Search for the cell housing the specified text and yield its (X, Y) center coordinate. 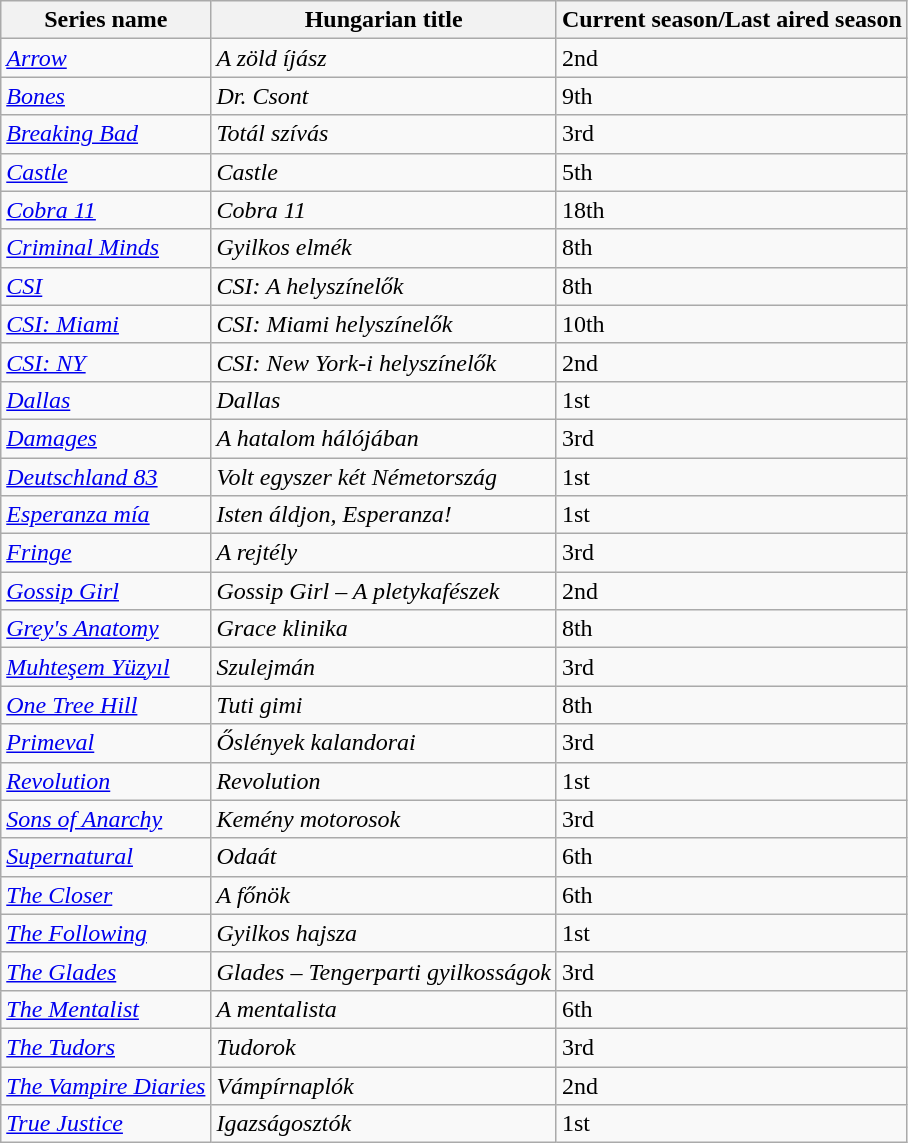
CSI: NY (106, 362)
A főnök (384, 895)
Gossip Girl – A pletykafészek (384, 591)
CSI: Miami helyszínelők (384, 324)
CSI (106, 286)
CSI: A helyszínelők (384, 286)
The Glades (106, 971)
18th (732, 210)
Gossip Girl (106, 591)
Arrow (106, 58)
CSI: Miami (106, 324)
Grace klinika (384, 629)
Grey's Anatomy (106, 629)
The Mentalist (106, 1009)
Őslények kalandorai (384, 743)
One Tree Hill (106, 705)
9th (732, 96)
Szulejmán (384, 667)
True Justice (106, 1124)
Tuti gimi (384, 705)
Breaking Bad (106, 134)
Series name (106, 20)
Criminal Minds (106, 248)
Kemény motorosok (384, 819)
Deutschland 83 (106, 477)
5th (732, 172)
Sons of Anarchy (106, 819)
Fringe (106, 553)
The Tudors (106, 1047)
A mentalista (384, 1009)
Vámpírnaplók (384, 1085)
Supernatural (106, 857)
10th (732, 324)
Tudorok (384, 1047)
Bones (106, 96)
Muhteşem Yüzyıl (106, 667)
Current season/Last aired season (732, 20)
Glades – Tengerparti gyilkosságok (384, 971)
Volt egyszer két Németország (384, 477)
Damages (106, 438)
A rejtély (384, 553)
Primeval (106, 743)
A hatalom hálójában (384, 438)
Totál szívás (384, 134)
A zöld íjász (384, 58)
Esperanza mía (106, 515)
Igazságosztók (384, 1124)
Dr. Csont (384, 96)
Odaát (384, 857)
The Vampire Diaries (106, 1085)
Gyilkos elmék (384, 248)
The Closer (106, 895)
Hungarian title (384, 20)
Gyilkos hajsza (384, 933)
CSI: New York-i helyszínelők (384, 362)
Isten áldjon, Esperanza! (384, 515)
The Following (106, 933)
